Identify which cell holds the provided text, then report its (x, y) central coordinate. 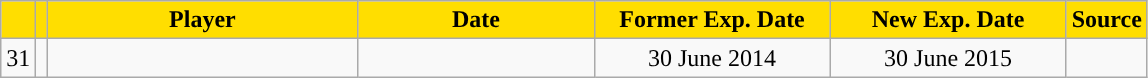
Source (1106, 20)
New Exp. Date (948, 20)
31 (18, 58)
30 June 2015 (948, 58)
Player (202, 20)
Date (476, 20)
30 June 2014 (712, 58)
Former Exp. Date (712, 20)
